Scan for the cell matching the given text and deliver its [X, Y] coordinate at center. 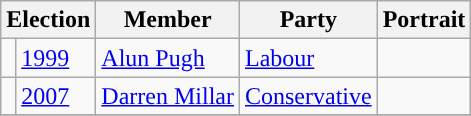
Member [168, 20]
1999 [56, 58]
Labour [308, 58]
Portrait [424, 20]
Darren Millar [168, 96]
Conservative [308, 96]
2007 [56, 96]
Alun Pugh [168, 58]
Party [308, 20]
Election [48, 20]
